Provide the (X, Y) coordinate of the cell's center where the given text is located.  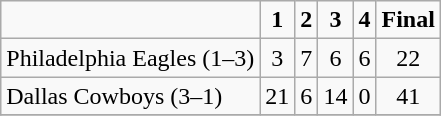
41 (408, 96)
Philadelphia Eagles (1–3) (130, 58)
2 (306, 20)
21 (278, 96)
22 (408, 58)
7 (306, 58)
1 (278, 20)
Final (408, 20)
4 (364, 20)
14 (336, 96)
0 (364, 96)
Dallas Cowboys (3–1) (130, 96)
